Extract the [x, y] coordinate from the center of the cell holding the provided text.  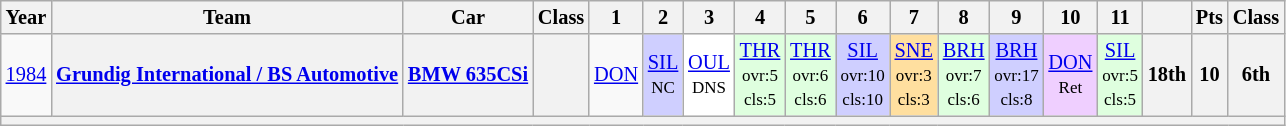
SILovr:10cls:10 [863, 75]
4 [760, 17]
5 [810, 17]
6 [863, 17]
SILNC [663, 75]
THRovr:5cls:5 [760, 75]
18th [1167, 75]
6th [1256, 75]
THRovr:6cls:6 [810, 75]
DONRet [1070, 75]
1 [616, 17]
Pts [1210, 17]
3 [709, 17]
Grundig International / BS Automotive [227, 75]
Year [26, 17]
7 [914, 17]
OULDNS [709, 75]
11 [1120, 17]
Car [468, 17]
BRHovr:7cls:6 [964, 75]
1984 [26, 75]
9 [1016, 17]
BRHovr:17cls:8 [1016, 75]
SILovr:5cls:5 [1120, 75]
BMW 635CSi [468, 75]
2 [663, 17]
DON [616, 75]
8 [964, 17]
SNEovr:3cls:3 [914, 75]
Team [227, 17]
